Search for the cell housing the specified text and yield its (x, y) center coordinate. 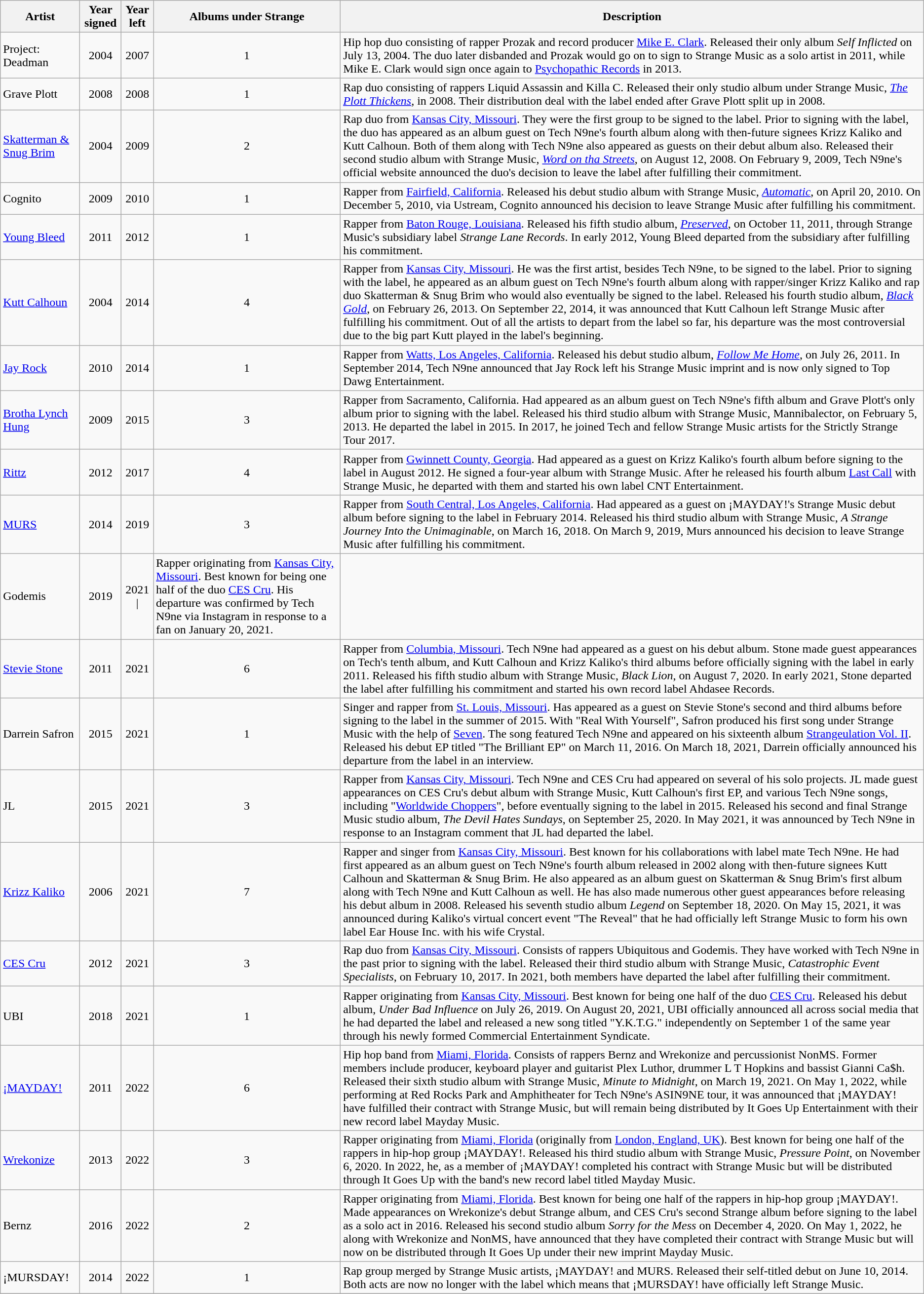
Brotha Lynch Hung (40, 420)
JL (40, 806)
Young Bleed (40, 237)
Kutt Calhoun (40, 302)
¡MAYDAY! (40, 1088)
2013 (101, 1160)
Year left (137, 17)
Project: Deadman (40, 55)
UBI (40, 1016)
¡MURSDAY! (40, 1278)
Rittz (40, 472)
Skatterman & Snug Brim (40, 146)
MURS (40, 524)
Darrein Safron (40, 734)
2006 (101, 892)
Wrekonize (40, 1160)
Stevie Stone (40, 668)
Cognito (40, 198)
Albums under Strange (247, 17)
7 (247, 892)
2021| (137, 596)
Krizz Kaliko (40, 892)
Godemis (40, 596)
2016 (101, 1225)
2017 (137, 472)
Grave Plott (40, 94)
2007 (137, 55)
Year signed (101, 17)
2018 (101, 1016)
Bernz (40, 1225)
Description (632, 17)
Artist (40, 17)
CES Cru (40, 964)
Jay Rock (40, 368)
